Search for the cell housing the specified text and yield its (X, Y) center coordinate. 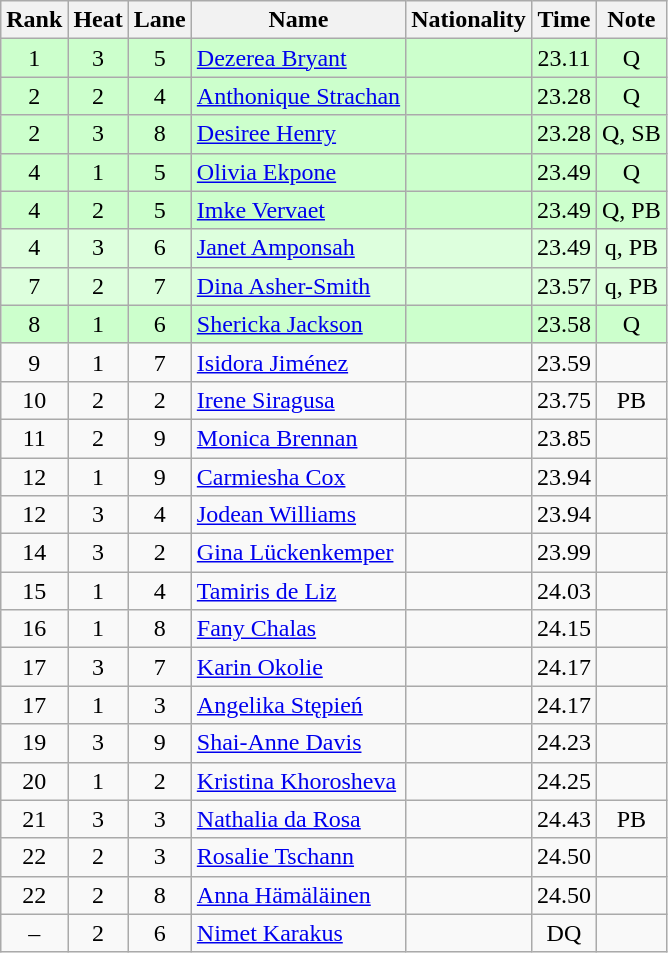
Time (564, 20)
11 (34, 438)
Dezerea Bryant (298, 58)
Rank (34, 20)
24.25 (564, 781)
Monica Brennan (298, 438)
24.15 (564, 629)
Nationality (469, 20)
Shai-Anne Davis (298, 743)
23.59 (564, 362)
Karin Okolie (298, 667)
Name (298, 20)
Note (631, 20)
Angelika Stępień (298, 705)
23.99 (564, 553)
Nimet Karakus (298, 933)
Tamiris de Liz (298, 591)
24.03 (564, 591)
Dina Asher-Smith (298, 286)
Irene Siragusa (298, 400)
15 (34, 591)
Rosalie Tschann (298, 857)
14 (34, 553)
Q, SB (631, 134)
Imke Vervaet (298, 210)
23.85 (564, 438)
21 (34, 819)
Jodean Williams (298, 515)
23.58 (564, 324)
Anthonique Strachan (298, 96)
24.23 (564, 743)
Heat (98, 20)
Anna Hämäläinen (298, 895)
Shericka Jackson (298, 324)
24.43 (564, 819)
Carmiesha Cox (298, 477)
Fany Chalas (298, 629)
19 (34, 743)
– (34, 933)
Isidora Jiménez (298, 362)
Desiree Henry (298, 134)
DQ (564, 933)
Olivia Ekpone (298, 172)
Kristina Khorosheva (298, 781)
Lane (160, 20)
23.11 (564, 58)
Janet Amponsah (298, 248)
Gina Lückenkemper (298, 553)
23.57 (564, 286)
10 (34, 400)
Q, PB (631, 210)
20 (34, 781)
Nathalia da Rosa (298, 819)
16 (34, 629)
23.75 (564, 400)
